Search for the cell housing the specified text and yield its (x, y) center coordinate. 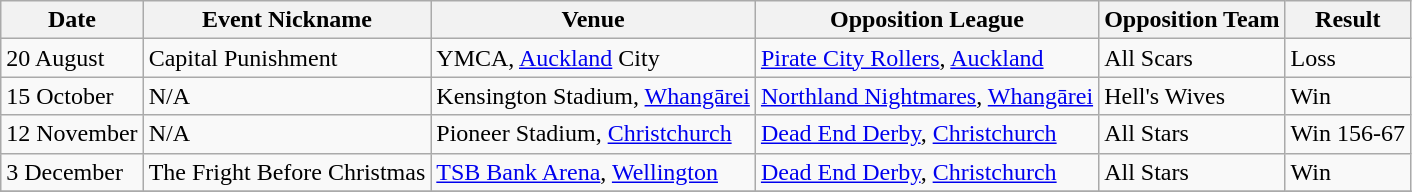
Result (1348, 20)
15 October (72, 96)
Date (72, 20)
12 November (72, 134)
Northland Nightmares, Whangārei (926, 96)
TSB Bank Arena, Wellington (594, 172)
20 August (72, 58)
Win 156-67 (1348, 134)
Kensington Stadium, Whangārei (594, 96)
Venue (594, 20)
Capital Punishment (287, 58)
Pirate City Rollers, Auckland (926, 58)
Loss (1348, 58)
3 December (72, 172)
Hell's Wives (1192, 96)
All Scars (1192, 58)
Pioneer Stadium, Christchurch (594, 134)
Event Nickname (287, 20)
YMCA, Auckland City (594, 58)
Opposition Team (1192, 20)
The Fright Before Christmas (287, 172)
Opposition League (926, 20)
